Provide the [x, y] coordinate of the cell's center where the given text is located.  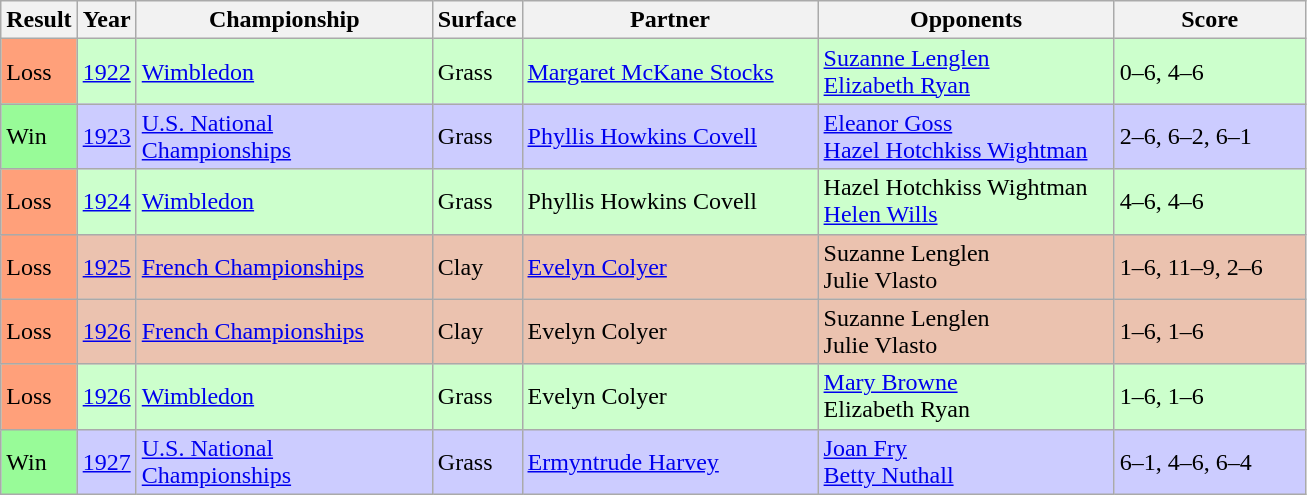
1924 [106, 202]
Result [39, 20]
1927 [106, 462]
Surface [477, 20]
Score [1210, 20]
1925 [106, 266]
Ermyntrude Harvey [670, 462]
6–1, 4–6, 6–4 [1210, 462]
1922 [106, 72]
Eleanor Goss Hazel Hotchkiss Wightman [966, 136]
Suzanne Lenglen Elizabeth Ryan [966, 72]
1923 [106, 136]
2–6, 6–2, 6–1 [1210, 136]
Mary Browne Elizabeth Ryan [966, 396]
Championship [284, 20]
Year [106, 20]
Joan Fry Betty Nuthall [966, 462]
4–6, 4–6 [1210, 202]
1–6, 11–9, 2–6 [1210, 266]
Margaret McKane Stocks [670, 72]
0–6, 4–6 [1210, 72]
Hazel Hotchkiss Wightman Helen Wills [966, 202]
Opponents [966, 20]
Partner [670, 20]
